Scan for the cell matching the given text and deliver its (x, y) coordinate at center. 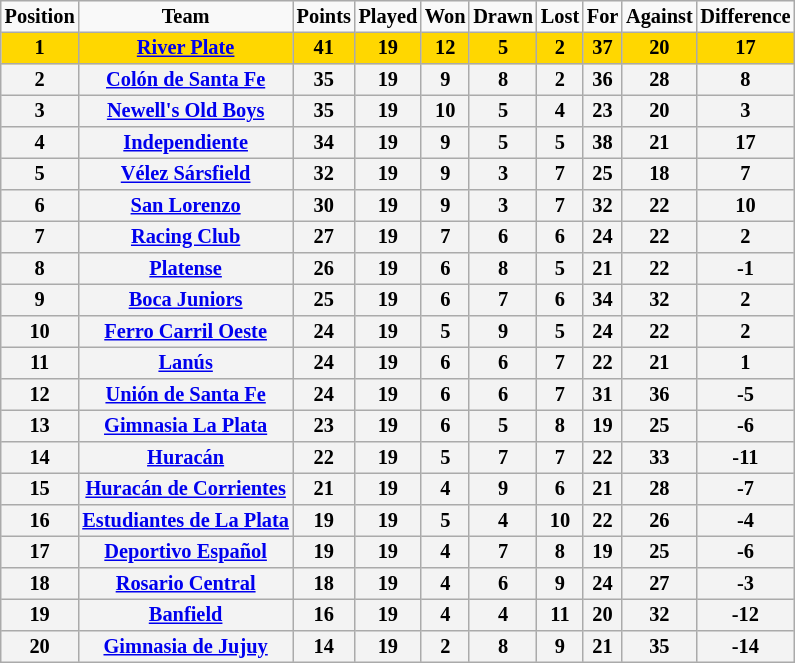
Estudiantes de La Plata (185, 521)
38 (602, 143)
-11 (746, 458)
15 (40, 489)
33 (659, 458)
Racing Club (185, 237)
Platense (185, 269)
For (602, 17)
Boca Juniors (185, 300)
-14 (746, 647)
Ferro Carril Oeste (185, 332)
Huracán (185, 458)
Gimnasia La Plata (185, 426)
30 (324, 206)
-12 (746, 615)
-1 (746, 269)
San Lorenzo (185, 206)
37 (602, 48)
Unión de Santa Fe (185, 395)
Position (40, 17)
Team (185, 17)
31 (602, 395)
-3 (746, 584)
13 (40, 426)
River Plate (185, 48)
-5 (746, 395)
Colón de Santa Fe (185, 80)
Vélez Sársfield (185, 174)
Lanús (185, 363)
-7 (746, 489)
-4 (746, 521)
Independiente (185, 143)
Lost (560, 17)
Won (445, 17)
Against (659, 17)
Huracán de Corrientes (185, 489)
Newell's Old Boys (185, 111)
Drawn (503, 17)
Banfield (185, 615)
Gimnasia de Jujuy (185, 647)
41 (324, 48)
Played (388, 17)
Deportivo Español (185, 552)
Points (324, 17)
Difference (746, 17)
Rosario Central (185, 584)
